Pinpoint the cell where the given text exists, returning its (X, Y) midpoint coordinate. 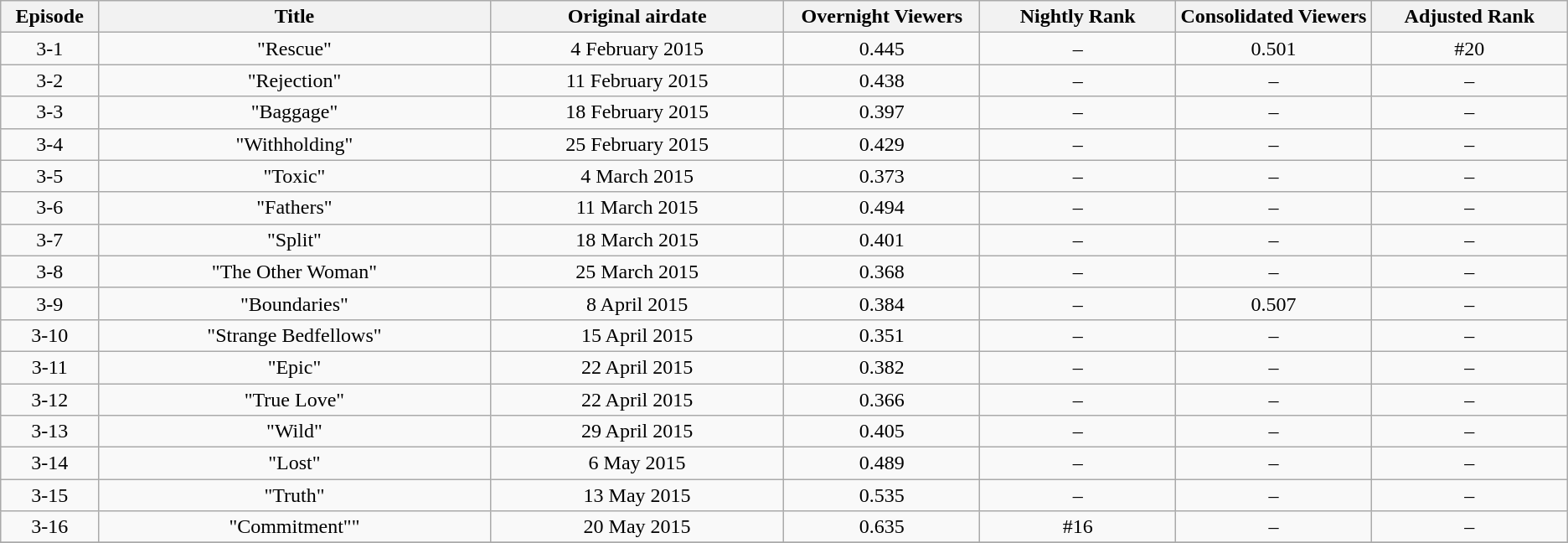
0.438 (882, 80)
Consolidated Viewers (1274, 17)
Title (295, 17)
3-8 (50, 271)
"Withholding" (295, 144)
3-1 (50, 49)
29 April 2015 (637, 432)
3-15 (50, 495)
0.445 (882, 49)
11 March 2015 (637, 208)
3-6 (50, 208)
3-16 (50, 527)
18 February 2015 (637, 112)
#20 (1469, 49)
"Rescue" (295, 49)
8 April 2015 (637, 303)
0.382 (882, 367)
0.501 (1274, 49)
0.401 (882, 240)
3-9 (50, 303)
Episode (50, 17)
4 February 2015 (637, 49)
0.368 (882, 271)
3-13 (50, 432)
18 March 2015 (637, 240)
0.494 (882, 208)
0.405 (882, 432)
3-11 (50, 367)
0.351 (882, 335)
"Split" (295, 240)
Original airdate (637, 17)
3-10 (50, 335)
15 April 2015 (637, 335)
"The Other Woman" (295, 271)
6 May 2015 (637, 463)
25 February 2015 (637, 144)
0.507 (1274, 303)
Adjusted Rank (1469, 17)
0.373 (882, 176)
"Toxic" (295, 176)
0.366 (882, 400)
3-4 (50, 144)
13 May 2015 (637, 495)
3-12 (50, 400)
"Strange Bedfellows" (295, 335)
3-14 (50, 463)
20 May 2015 (637, 527)
"Commitment"" (295, 527)
4 March 2015 (637, 176)
Overnight Viewers (882, 17)
"Wild" (295, 432)
"Truth" (295, 495)
0.489 (882, 463)
"Fathers" (295, 208)
0.397 (882, 112)
"Rejection" (295, 80)
Nightly Rank (1078, 17)
"Epic" (295, 367)
3-3 (50, 112)
"Lost" (295, 463)
0.635 (882, 527)
11 February 2015 (637, 80)
"Boundaries" (295, 303)
0.384 (882, 303)
25 March 2015 (637, 271)
0.535 (882, 495)
3-7 (50, 240)
3-2 (50, 80)
"True Love" (295, 400)
"Baggage" (295, 112)
0.429 (882, 144)
3-5 (50, 176)
#16 (1078, 527)
